Pinpoint the cell where the given text exists, returning its (x, y) midpoint coordinate. 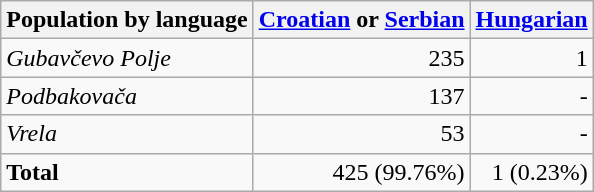
Hungarian (532, 20)
Vrela (127, 134)
425 (99.76%) (362, 172)
Podbakovača (127, 96)
Gubavčevo Polje (127, 58)
Population by language (127, 20)
235 (362, 58)
137 (362, 96)
1 (0.23%) (532, 172)
1 (532, 58)
53 (362, 134)
Total (127, 172)
Croatian or Serbian (362, 20)
